Return (X, Y) of the center of cell containing provided text 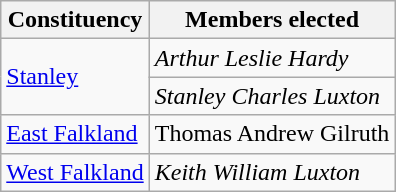
Keith William Luxton (272, 172)
Stanley Charles Luxton (272, 96)
West Falkland (75, 172)
Stanley (75, 77)
Constituency (75, 20)
Arthur Leslie Hardy (272, 58)
Members elected (272, 20)
East Falkland (75, 134)
Thomas Andrew Gilruth (272, 134)
